Search for the cell housing the specified text and yield its [x, y] center coordinate. 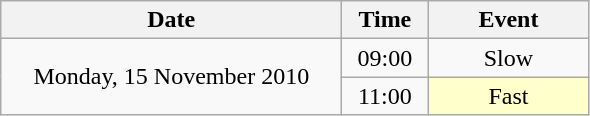
Event [508, 20]
Monday, 15 November 2010 [172, 77]
11:00 [385, 96]
Fast [508, 96]
Date [172, 20]
Slow [508, 58]
Time [385, 20]
09:00 [385, 58]
